Capture the cell that displays the provided text and extract its (X, Y) central coordinate. 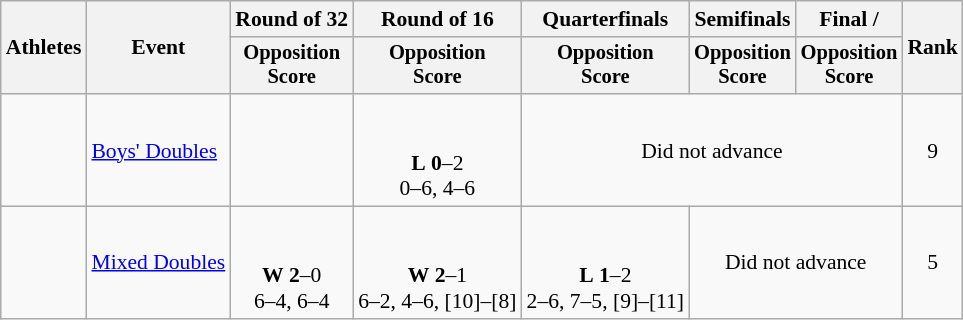
Athletes (44, 48)
5 (932, 263)
Semifinals (742, 19)
L 0–2 0–6, 4–6 (437, 150)
W 2–0 6–4, 6–4 (292, 263)
Round of 16 (437, 19)
Final / (850, 19)
L 1–2 2–6, 7–5, [9]–[11] (606, 263)
Event (158, 48)
W 2–1 6–2, 4–6, [10]–[8] (437, 263)
Mixed Doubles (158, 263)
Boys' Doubles (158, 150)
9 (932, 150)
Rank (932, 48)
Quarterfinals (606, 19)
Round of 32 (292, 19)
